Detect which cell encompasses the target text, then output its [X, Y] center coordinate. 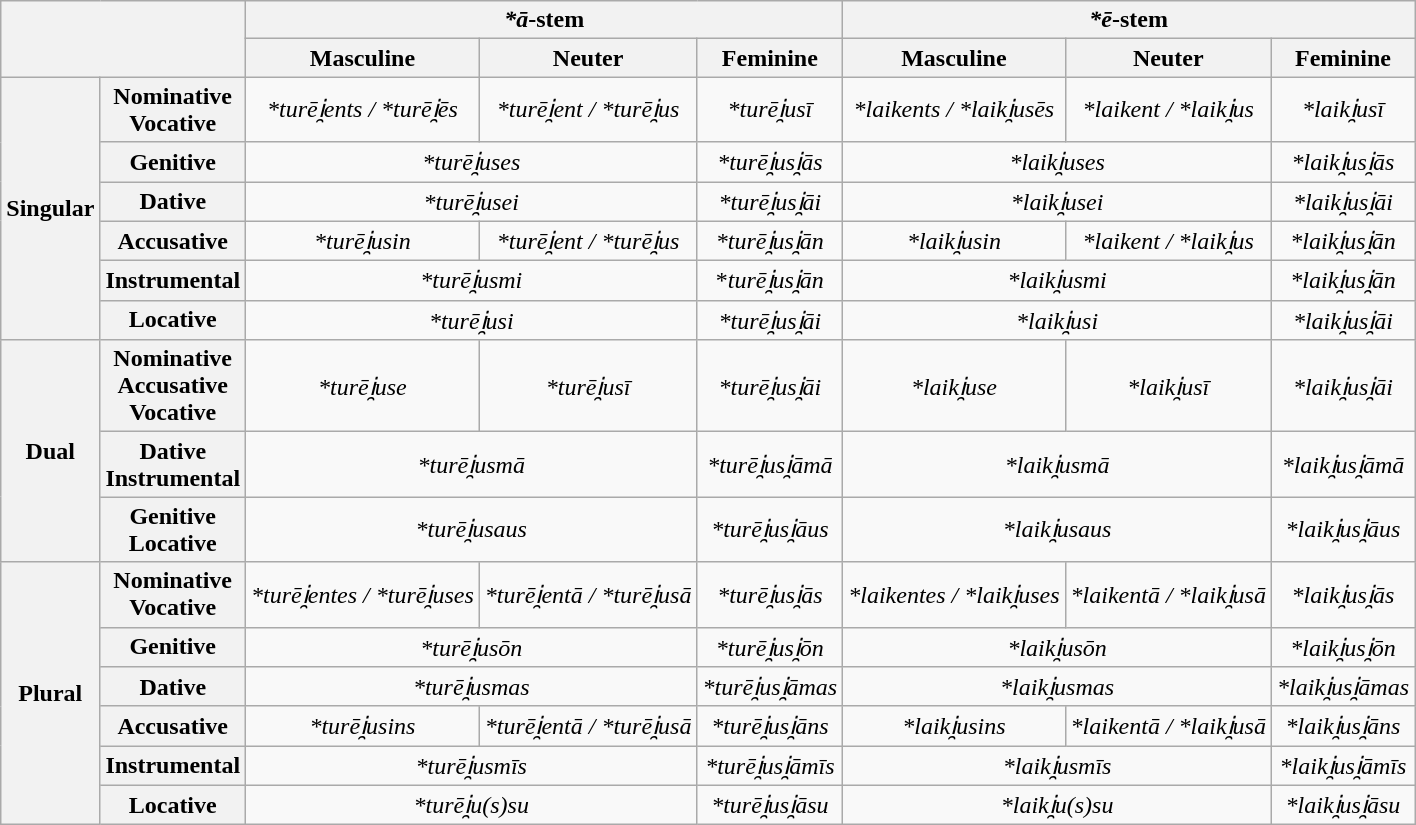
*laikentes / *laiki̯uses [954, 594]
*laiki̯usi̯āmas [1342, 687]
*laiki̯usmā [1058, 464]
*turēi̯usi̯āus [770, 530]
DativeInstrumental [173, 464]
*laiki̯usōn [1058, 647]
*turēi̯usi̯āsu [770, 805]
*laiki̯usmīs [1058, 766]
*laiki̯u(s)su [1058, 805]
Dual [50, 451]
*laiki̯usi̯āus [1342, 530]
*laiki̯usi̯āns [1342, 726]
*laiki̯usin [954, 241]
*turēi̯usins [363, 726]
*laiki̯usi [1058, 320]
Plural [50, 694]
*turēi̯uses [472, 162]
*laiki̯usaus [1058, 530]
*turēi̯usi̯āmīs [770, 766]
*turēi̯usmas [472, 687]
*turēi̯usōn [472, 647]
*turēi̯usaus [472, 530]
*turēi̯usei [472, 202]
*turēi̯usi̯āmā [770, 464]
*laiki̯uses [1058, 162]
*ē-stem [1129, 20]
*turēi̯usin [363, 241]
*turēi̯usi̯āmas [770, 687]
GenitiveLocative [173, 530]
*laiki̯use [954, 386]
NominativeAccusativeVocative [173, 386]
*laiki̯usins [954, 726]
*ā-stem [544, 20]
*turēi̯entes / *turēi̯uses [363, 594]
*turēi̯usi̯āns [770, 726]
*turēi̯use [363, 386]
*laiki̯usmas [1058, 687]
*laiki̯usmi [1058, 281]
*turēi̯usmā [472, 464]
*laikents / *laiki̯usēs [954, 110]
Singular [50, 208]
*turēi̯u(s)su [472, 805]
*laiki̯usi̯ōn [1342, 647]
*laiki̯usi̯āmīs [1342, 766]
*turēi̯ents / *turēi̯ēs [363, 110]
*laiki̯usei [1058, 202]
*turēi̯usi̯ōn [770, 647]
*laiki̯usi̯āmā [1342, 464]
*turēi̯usmi [472, 281]
*laiki̯usi̯āsu [1342, 805]
*turēi̯usmīs [472, 766]
*turēi̯usi [472, 320]
